Return (x, y) of the center of cell containing provided text 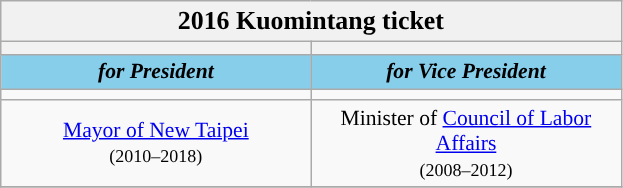
2016 Kuomintang ticket (311, 21)
for Vice President (466, 72)
Mayor of New Taipei(2010–2018) (156, 144)
for President (156, 72)
Minister of Council of Labor Affairs(2008–2012) (466, 144)
